Pinpoint the cell where the given text exists, returning its [x, y] midpoint coordinate. 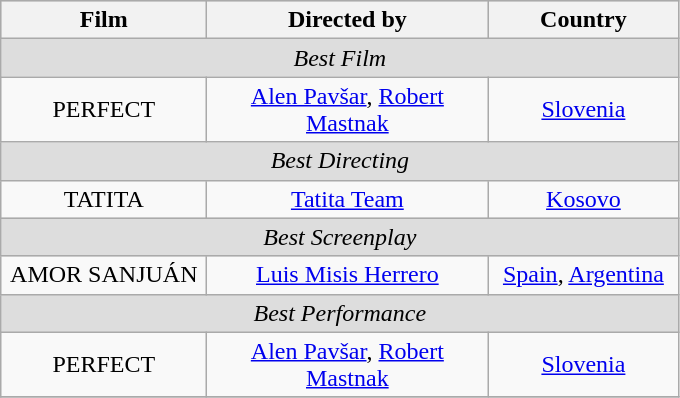
Kosovo [584, 199]
TATITA [104, 199]
Country [584, 20]
Best Directing [340, 161]
Tatita Team [348, 199]
Best Film [340, 58]
Spain, Argentina [584, 275]
Best Screenplay [340, 237]
Film [104, 20]
AMOR SANJUÁN [104, 275]
Directed by [348, 20]
Luis Misis Herrero [348, 275]
Best Performance [340, 313]
